From the cell containing the given text, extract its center point as (X, Y) coordinate. 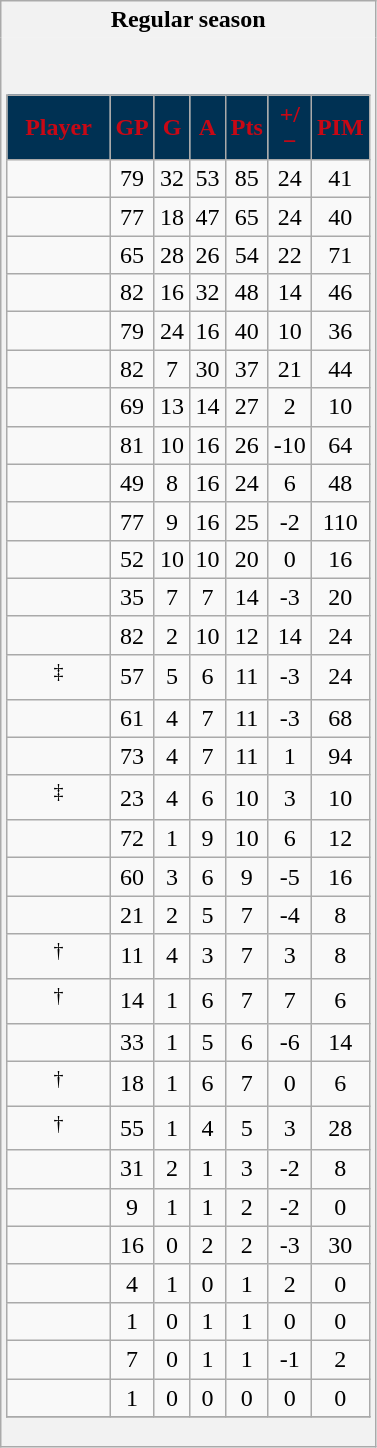
-10 (290, 445)
49 (132, 483)
-5 (290, 877)
72 (132, 839)
25 (246, 521)
37 (246, 369)
64 (340, 445)
G (172, 128)
-1 (290, 1359)
85 (246, 179)
69 (132, 407)
68 (340, 718)
73 (132, 756)
Regular season (188, 20)
94 (340, 756)
44 (340, 369)
52 (132, 559)
53 (208, 179)
61 (132, 718)
+/− (290, 128)
71 (340, 255)
36 (340, 331)
-6 (290, 1042)
33 (132, 1042)
47 (208, 217)
54 (246, 255)
57 (132, 676)
PIM (340, 128)
41 (340, 179)
110 (340, 521)
GP (132, 128)
13 (172, 407)
22 (290, 255)
A (208, 128)
35 (132, 597)
27 (246, 407)
31 (132, 1169)
81 (132, 445)
23 (132, 798)
60 (132, 877)
46 (340, 293)
-4 (290, 915)
Player (58, 128)
55 (132, 1128)
Pts (246, 128)
